Determine the [x, y] coordinate at the center of the cell enclosing the given text.  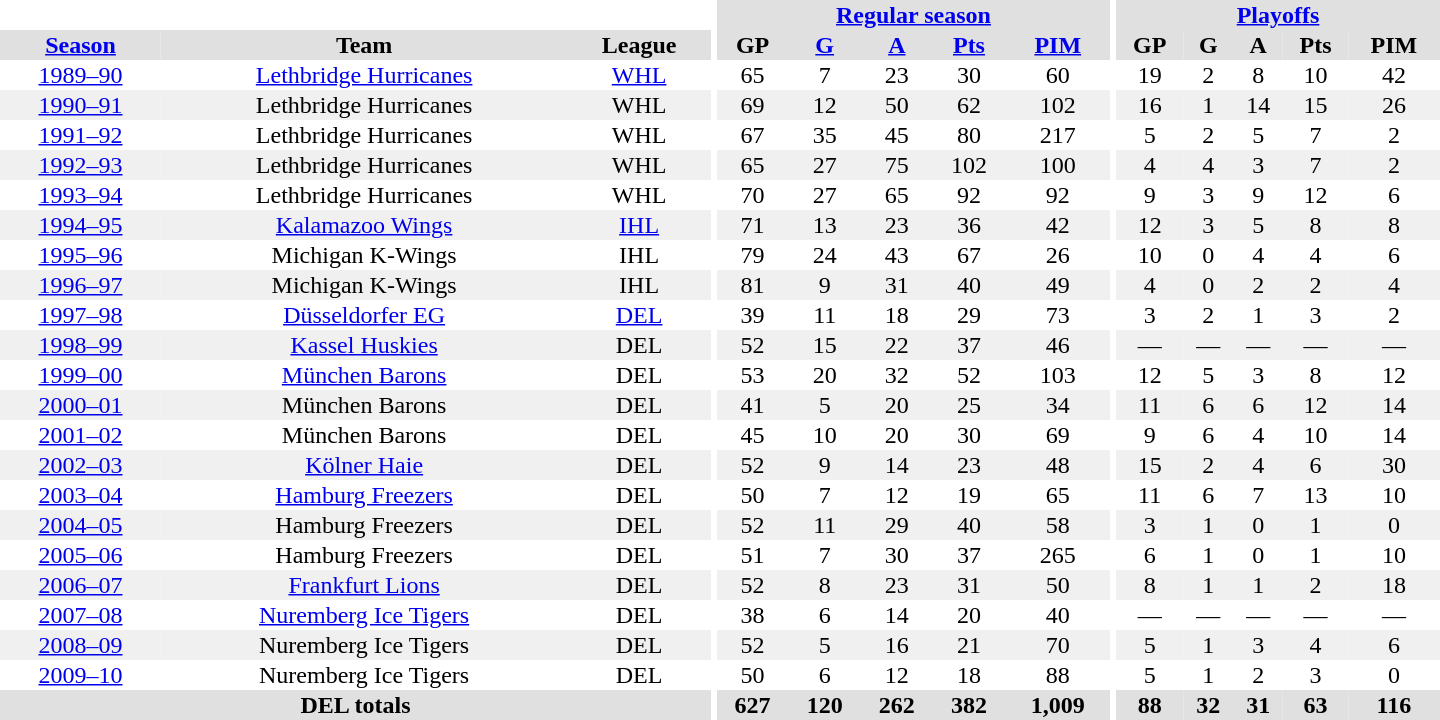
2000–01 [80, 405]
2009–10 [80, 675]
Team [364, 45]
60 [1058, 75]
Kassel Huskies [364, 345]
DEL totals [356, 705]
1991–92 [80, 135]
34 [1058, 405]
262 [897, 705]
2005–06 [80, 555]
120 [825, 705]
1996–97 [80, 285]
2002–03 [80, 465]
73 [1058, 315]
2003–04 [80, 495]
38 [752, 615]
1995–96 [80, 255]
2001–02 [80, 435]
217 [1058, 135]
62 [969, 105]
1997–98 [80, 315]
Season [80, 45]
2007–08 [80, 615]
49 [1058, 285]
League [639, 45]
116 [1394, 705]
41 [752, 405]
1990–91 [80, 105]
2006–07 [80, 585]
21 [969, 645]
Playoffs [1278, 15]
36 [969, 225]
48 [1058, 465]
1992–93 [80, 165]
265 [1058, 555]
Kölner Haie [364, 465]
1989–90 [80, 75]
80 [969, 135]
627 [752, 705]
1998–99 [80, 345]
51 [752, 555]
103 [1058, 375]
43 [897, 255]
53 [752, 375]
63 [1316, 705]
Regular season [913, 15]
79 [752, 255]
35 [825, 135]
100 [1058, 165]
1994–95 [80, 225]
81 [752, 285]
Kalamazoo Wings [364, 225]
1999–00 [80, 375]
Frankfurt Lions [364, 585]
2008–09 [80, 645]
22 [897, 345]
39 [752, 315]
1993–94 [80, 195]
2004–05 [80, 525]
25 [969, 405]
71 [752, 225]
46 [1058, 345]
Düsseldorfer EG [364, 315]
58 [1058, 525]
1,009 [1058, 705]
382 [969, 705]
24 [825, 255]
75 [897, 165]
